For the text-containing cell, return its midpoint in (X, Y) coordinate format. 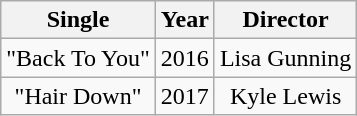
Director (285, 20)
Single (78, 20)
"Back To You" (78, 58)
2017 (184, 96)
Lisa Gunning (285, 58)
2016 (184, 58)
"Hair Down" (78, 96)
Year (184, 20)
Kyle Lewis (285, 96)
